Return (X, Y) of the center of cell containing provided text 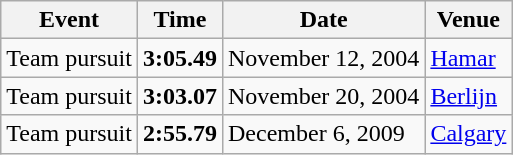
November 20, 2004 (323, 96)
Time (180, 20)
3:03.07 (180, 96)
Event (70, 20)
December 6, 2009 (323, 134)
Berlijn (468, 96)
Date (323, 20)
November 12, 2004 (323, 58)
Hamar (468, 58)
Calgary (468, 134)
2:55.79 (180, 134)
3:05.49 (180, 58)
Venue (468, 20)
